Scan for the cell matching the given text and deliver its [x, y] coordinate at center. 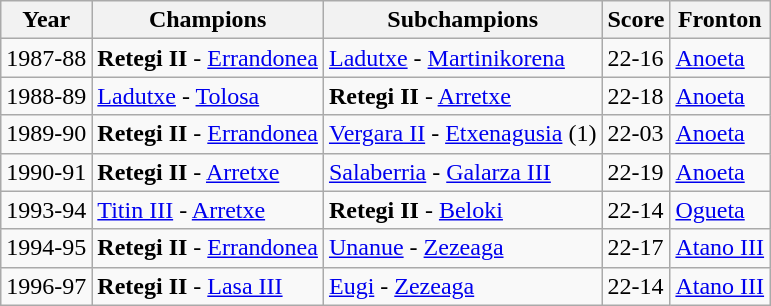
1987-88 [46, 58]
Ogueta [720, 210]
Fronton [720, 20]
Ladutxe - Martinikorena [462, 58]
22-18 [636, 96]
1988-89 [46, 96]
1994-95 [46, 248]
Score [636, 20]
Retegi II - Beloki [462, 210]
1989-90 [46, 134]
Champions [208, 20]
Titin III - Arretxe [208, 210]
22-19 [636, 172]
Salaberria - Galarza III [462, 172]
Retegi II - Lasa III [208, 286]
Eugi - Zezeaga [462, 286]
Subchampions [462, 20]
22-16 [636, 58]
Year [46, 20]
22-17 [636, 248]
Unanue - Zezeaga [462, 248]
Vergara II - Etxenagusia (1) [462, 134]
22-03 [636, 134]
1993-94 [46, 210]
1996-97 [46, 286]
1990-91 [46, 172]
Ladutxe - Tolosa [208, 96]
